For the text-containing cell, return its midpoint in [X, Y] coordinate format. 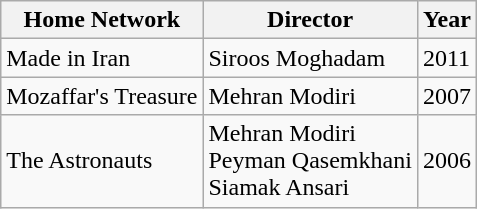
Mehran ModiriPeyman QasemkhaniSiamak Ansari [310, 161]
The Astronauts [102, 161]
2006 [446, 161]
Home Network [102, 20]
Year [446, 20]
Director [310, 20]
2007 [446, 96]
Mehran Modiri [310, 96]
2011 [446, 58]
Siroos Moghadam [310, 58]
Made in Iran [102, 58]
Mozaffar's Treasure [102, 96]
